Return (X, Y) of the center of cell containing provided text 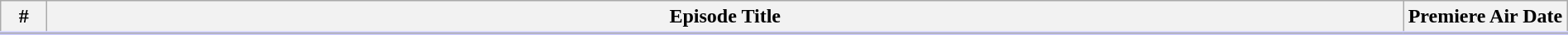
Premiere Air Date (1485, 17)
# (24, 17)
Episode Title (725, 17)
